For the text-containing cell, return its midpoint in (x, y) coordinate format. 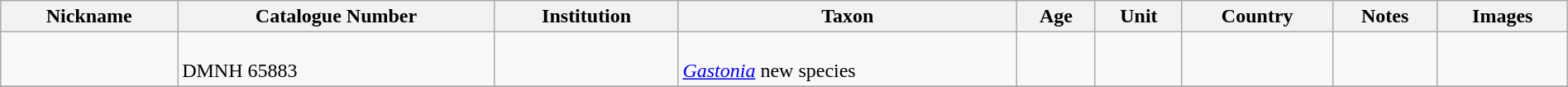
Nickname (89, 17)
Taxon (848, 17)
DMNH 65883 (337, 60)
Unit (1138, 17)
Notes (1384, 17)
Gastonia new species (848, 60)
Images (1502, 17)
Institution (586, 17)
Catalogue Number (337, 17)
Age (1057, 17)
Country (1257, 17)
